Return [X, Y] of the center of cell containing provided text 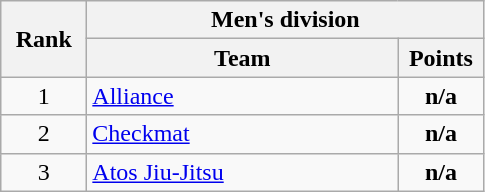
1 [44, 96]
Alliance [242, 96]
3 [44, 172]
2 [44, 134]
Team [242, 58]
Checkmat [242, 134]
Points [441, 58]
Rank [44, 39]
Men's division [286, 20]
Atos Jiu-Jitsu [242, 172]
